Detect which cell encompasses the target text, then output its (x, y) center coordinate. 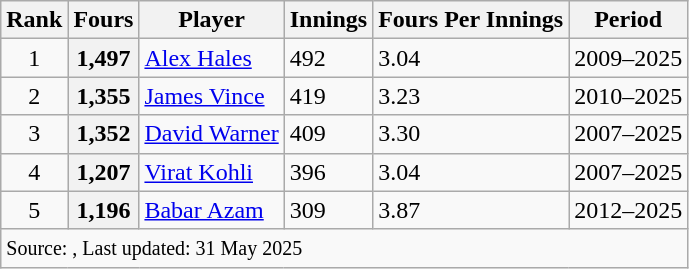
Alex Hales (212, 58)
Player (212, 20)
396 (328, 172)
3.23 (471, 96)
Innings (328, 20)
2009–2025 (628, 58)
1,352 (104, 134)
1,355 (104, 96)
2010–2025 (628, 96)
2 (34, 96)
492 (328, 58)
409 (328, 134)
Virat Kohli (212, 172)
4 (34, 172)
419 (328, 96)
James Vince (212, 96)
David Warner (212, 134)
3.30 (471, 134)
1,207 (104, 172)
Fours (104, 20)
1,497 (104, 58)
Rank (34, 20)
1,196 (104, 210)
2012–2025 (628, 210)
Period (628, 20)
309 (328, 210)
3.87 (471, 210)
5 (34, 210)
Fours Per Innings (471, 20)
3 (34, 134)
Babar Azam (212, 210)
Source: , Last updated: 31 May 2025 (344, 248)
1 (34, 58)
